Find where the given text appears and provide that cell's center as (x, y) coordinate. 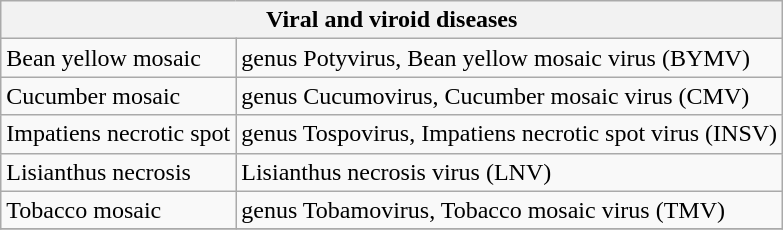
Viral and viroid diseases (392, 20)
genus Tospovirus, Impatiens necrotic spot virus (INSV) (510, 134)
Impatiens necrotic spot (118, 134)
genus Tobamovirus, Tobacco mosaic virus (TMV) (510, 210)
genus Potyvirus, Bean yellow mosaic virus (BYMV) (510, 58)
Tobacco mosaic (118, 210)
Lisianthus necrosis (118, 172)
Bean yellow mosaic (118, 58)
Cucumber mosaic (118, 96)
genus Cucumovirus, Cucumber mosaic virus (CMV) (510, 96)
Lisianthus necrosis virus (LNV) (510, 172)
